For the text-containing cell, return its midpoint in [X, Y] coordinate format. 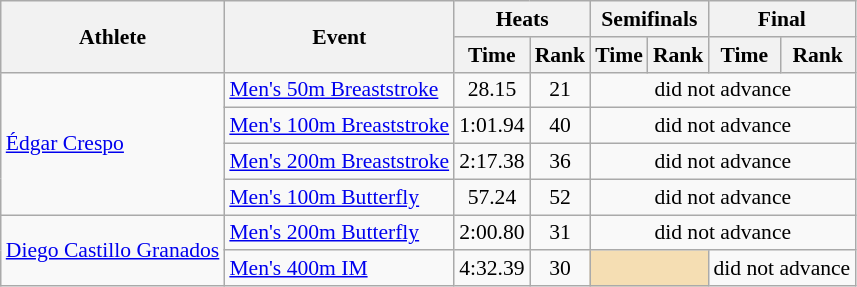
40 [560, 126]
Édgar Crespo [113, 143]
Men's 400m IM [339, 269]
31 [560, 233]
2:00.80 [492, 233]
Semifinals [649, 19]
1:01.94 [492, 126]
28.15 [492, 90]
Heats [522, 19]
Event [339, 36]
Men's 200m Butterfly [339, 233]
Men's 100m Butterfly [339, 197]
2:17.38 [492, 162]
Men's 100m Breaststroke [339, 126]
Athlete [113, 36]
30 [560, 269]
Final [782, 19]
57.24 [492, 197]
Diego Castillo Granados [113, 250]
36 [560, 162]
21 [560, 90]
Men's 200m Breaststroke [339, 162]
52 [560, 197]
4:32.39 [492, 269]
Men's 50m Breaststroke [339, 90]
